Output the (X, Y) coordinate of the center of the cell containing the given text.  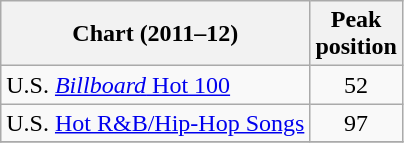
U.S. Billboard Hot 100 (156, 85)
97 (356, 123)
U.S. Hot R&B/Hip-Hop Songs (156, 123)
52 (356, 85)
Chart (2011–12) (156, 34)
Peakposition (356, 34)
